Locate the cell with the specified text and output its (x, y) center coordinate. 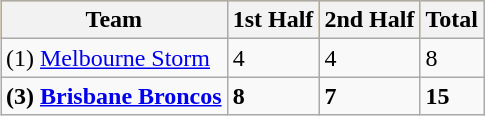
2nd Half (370, 20)
15 (452, 96)
1st Half (273, 20)
Total (452, 20)
7 (370, 96)
Team (114, 20)
(1) Melbourne Storm (114, 58)
(3) Brisbane Broncos (114, 96)
